Find where the given text appears and provide that cell's center as (X, Y) coordinate. 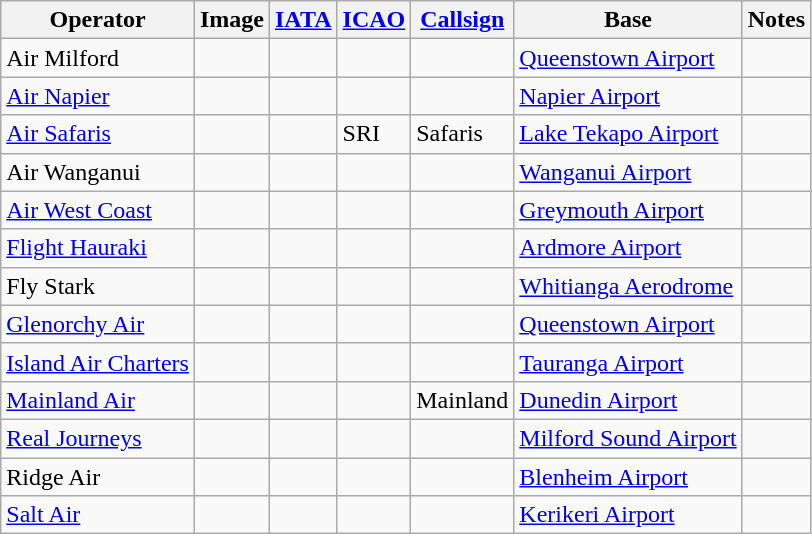
Air Safaris (98, 134)
ICAO (374, 20)
Blenheim Airport (628, 477)
Mainland Air (98, 400)
Glenorchy Air (98, 324)
Base (628, 20)
Lake Tekapo Airport (628, 134)
Air Milford (98, 58)
Real Journeys (98, 438)
Whitianga Aerodrome (628, 286)
Safaris (462, 134)
Operator (98, 20)
Flight Hauraki (98, 248)
Wanganui Airport (628, 172)
Greymouth Airport (628, 210)
Mainland (462, 400)
Salt Air (98, 515)
Dunedin Airport (628, 400)
IATA (303, 20)
Fly Stark (98, 286)
Napier Airport (628, 96)
Callsign (462, 20)
Tauranga Airport (628, 362)
Ridge Air (98, 477)
Image (232, 20)
Air Napier (98, 96)
Air West Coast (98, 210)
Milford Sound Airport (628, 438)
Island Air Charters (98, 362)
Ardmore Airport (628, 248)
Notes (776, 20)
Air Wanganui (98, 172)
SRI (374, 134)
Kerikeri Airport (628, 515)
